Find where the given text appears and provide that cell's center as [x, y] coordinate. 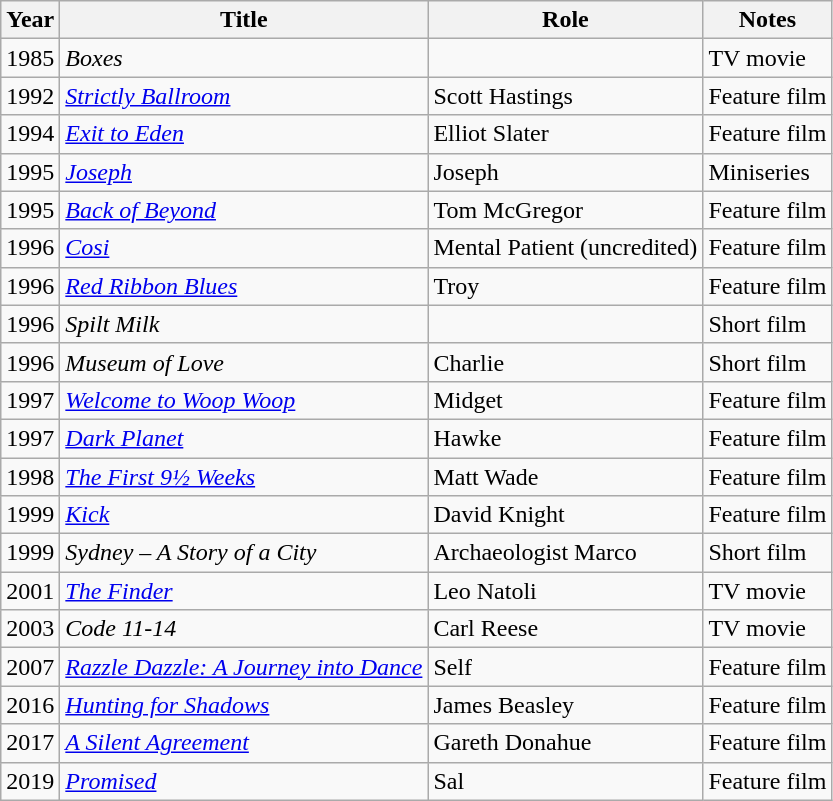
David Knight [566, 515]
2016 [30, 705]
Promised [244, 781]
Self [566, 667]
James Beasley [566, 705]
Title [244, 20]
Charlie [566, 362]
2003 [30, 629]
Exit to Eden [244, 134]
Troy [566, 286]
Sal [566, 781]
Elliot Slater [566, 134]
Sydney – A Story of a City [244, 553]
2001 [30, 591]
2017 [30, 743]
Scott Hastings [566, 96]
Back of Beyond [244, 210]
Notes [768, 20]
Red Ribbon Blues [244, 286]
Code 11-14 [244, 629]
Spilt Milk [244, 324]
Hunting for Shadows [244, 705]
2019 [30, 781]
2007 [30, 667]
Kick [244, 515]
A Silent Agreement [244, 743]
Mental Patient (uncredited) [566, 248]
1994 [30, 134]
1998 [30, 477]
Strictly Ballroom [244, 96]
The First 9½ Weeks [244, 477]
Miniseries [768, 172]
Cosi [244, 248]
Archaeologist Marco [566, 553]
Midget [566, 400]
Matt Wade [566, 477]
Gareth Donahue [566, 743]
Role [566, 20]
Tom McGregor [566, 210]
Museum of Love [244, 362]
Leo Natoli [566, 591]
Dark Planet [244, 438]
1985 [30, 58]
The Finder [244, 591]
Boxes [244, 58]
Year [30, 20]
Razzle Dazzle: A Journey into Dance [244, 667]
Hawke [566, 438]
1992 [30, 96]
Carl Reese [566, 629]
Welcome to Woop Woop [244, 400]
